Output the [x, y] coordinate of the center of the cell containing the given text.  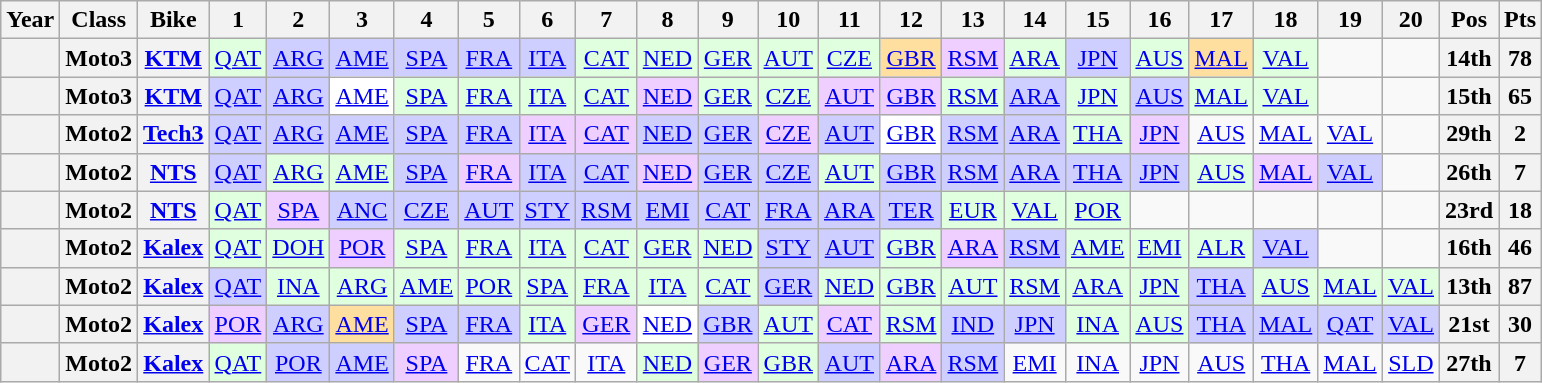
11 [849, 20]
TER [911, 210]
87 [1520, 286]
SLD [1410, 362]
23rd [1470, 210]
Bike [174, 20]
5 [489, 20]
15 [1097, 20]
16th [1470, 248]
6 [547, 20]
Year [30, 20]
Pts [1520, 20]
8 [667, 20]
78 [1520, 58]
9 [728, 20]
27th [1470, 362]
DOH [298, 248]
10 [788, 20]
ANC [362, 210]
Class [99, 20]
46 [1520, 248]
3 [362, 20]
26th [1470, 172]
14 [1035, 20]
13 [973, 20]
ALR [1221, 248]
29th [1470, 134]
12 [911, 20]
21st [1470, 324]
20 [1410, 20]
1 [238, 20]
17 [1221, 20]
30 [1520, 324]
EUR [973, 210]
16 [1160, 20]
19 [1350, 20]
4 [426, 20]
Tech3 [174, 134]
Pos [1470, 20]
65 [1520, 96]
IND [973, 324]
14th [1470, 58]
15th [1470, 96]
13th [1470, 286]
